Scan for the cell matching the given text and deliver its [x, y] coordinate at center. 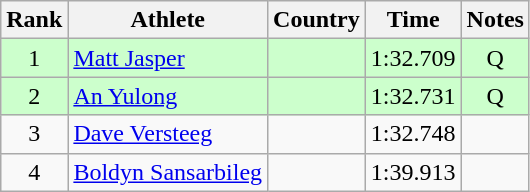
Athlete [168, 20]
Notes [495, 20]
Matt Jasper [168, 58]
Dave Versteeg [168, 134]
1:32.709 [413, 58]
Time [413, 20]
1:32.748 [413, 134]
Boldyn Sansarbileg [168, 172]
An Yulong [168, 96]
Rank [34, 20]
3 [34, 134]
1:32.731 [413, 96]
2 [34, 96]
Country [317, 20]
1:39.913 [413, 172]
1 [34, 58]
4 [34, 172]
